Provide the [x, y] coordinate of the cell's center where the given text is located.  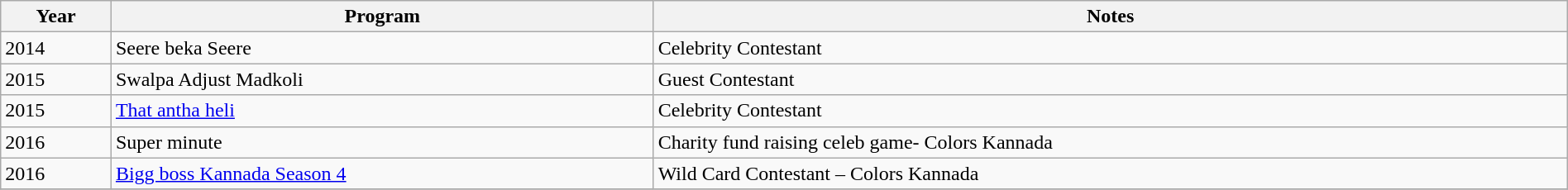
Seere beka Seere [382, 48]
Charity fund raising celeb game- Colors Kannada [1110, 142]
Year [56, 17]
Super minute [382, 142]
Bigg boss Kannada Season 4 [382, 173]
2014 [56, 48]
Swalpa Adjust Madkoli [382, 79]
That antha heli [382, 111]
Guest Contestant [1110, 79]
Program [382, 17]
Notes [1110, 17]
Wild Card Contestant – Colors Kannada [1110, 173]
